Return (X, Y) of the center of cell containing provided text 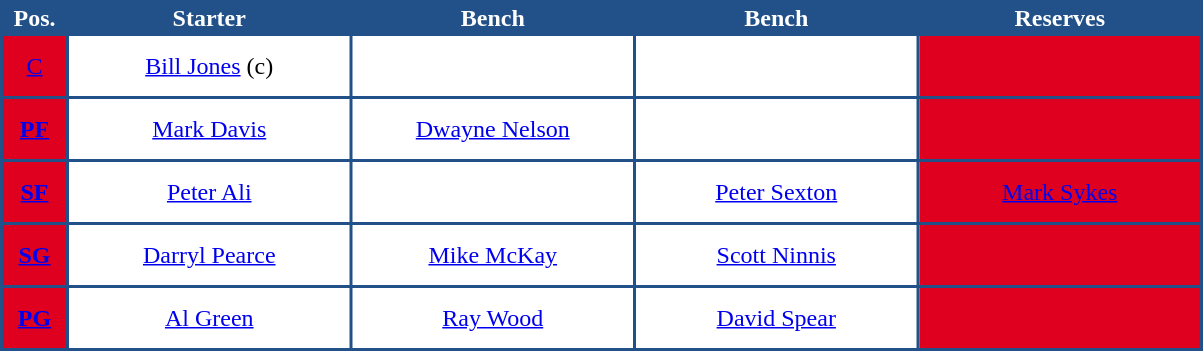
SF (34, 192)
C (34, 66)
Scott Ninnis (776, 255)
Al Green (209, 318)
PF (34, 129)
Pos. (34, 18)
Reserves (1060, 18)
Bill Jones (c) (209, 66)
Starter (209, 18)
Ray Wood (492, 318)
Dwayne Nelson (492, 129)
Mike McKay (492, 255)
Peter Ali (209, 192)
Darryl Pearce (209, 255)
Mark Sykes (1060, 192)
PG (34, 318)
Peter Sexton (776, 192)
David Spear (776, 318)
SG (34, 255)
Mark Davis (209, 129)
